Output the (x, y) coordinate of the center of the cell containing the given text.  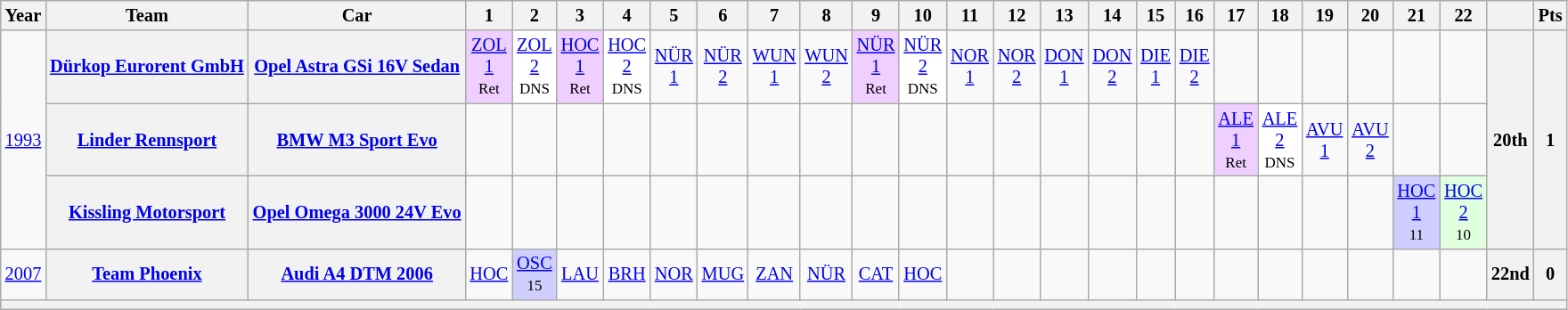
Team (147, 15)
17 (1235, 15)
AVU2 (1370, 140)
Year (23, 15)
HOC1Ret (581, 67)
HOC210 (1463, 212)
5 (674, 15)
20th (1511, 139)
4 (627, 15)
Opel Omega 3000 24V Evo (357, 212)
NOR1 (969, 67)
HOC2DNS (627, 67)
15 (1156, 15)
NOR2 (1017, 67)
MUG (723, 274)
20 (1370, 15)
NÜR (826, 274)
3 (581, 15)
ZOL2DNS (535, 67)
WUN1 (774, 67)
19 (1324, 15)
DON1 (1065, 67)
22 (1463, 15)
22nd (1511, 274)
NÜR1Ret (877, 67)
2007 (23, 274)
16 (1195, 15)
Audi A4 DTM 2006 (357, 274)
ZOL1Ret (490, 67)
OSC15 (535, 274)
Dürkop Eurorent GmbH (147, 67)
Car (357, 15)
LAU (581, 274)
NÜR2DNS (923, 67)
1993 (23, 139)
12 (1017, 15)
6 (723, 15)
DIE1 (1156, 67)
Kissling Motorsport (147, 212)
7 (774, 15)
18 (1279, 15)
HOC111 (1417, 212)
13 (1065, 15)
NOR (674, 274)
BRH (627, 274)
ZAN (774, 274)
0 (1550, 274)
Opel Astra GSi 16V Sedan (357, 67)
Linder Rennsport (147, 140)
Pts (1550, 15)
AVU1 (1324, 140)
NÜR2 (723, 67)
CAT (877, 274)
BMW M3 Sport Evo (357, 140)
14 (1112, 15)
21 (1417, 15)
DON2 (1112, 67)
NÜR1 (674, 67)
8 (826, 15)
10 (923, 15)
9 (877, 15)
Team Phoenix (147, 274)
ALE1Ret (1235, 140)
DIE2 (1195, 67)
ALE2DNS (1279, 140)
11 (969, 15)
2 (535, 15)
WUN2 (826, 67)
